Pinpoint the cell where the given text exists, returning its [x, y] midpoint coordinate. 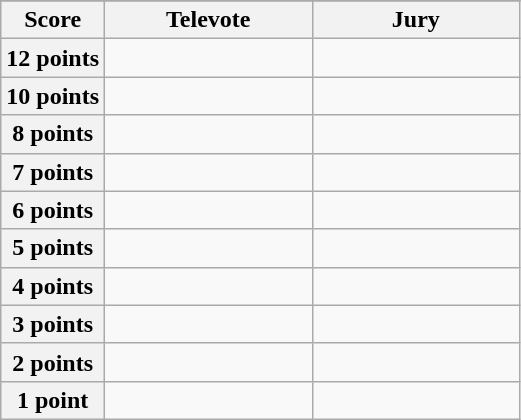
5 points [53, 248]
Score [53, 20]
8 points [53, 134]
2 points [53, 362]
Jury [416, 20]
Televote [209, 20]
12 points [53, 58]
4 points [53, 286]
3 points [53, 324]
1 point [53, 400]
7 points [53, 172]
10 points [53, 96]
6 points [53, 210]
